Scan for the cell matching the given text and deliver its [X, Y] coordinate at center. 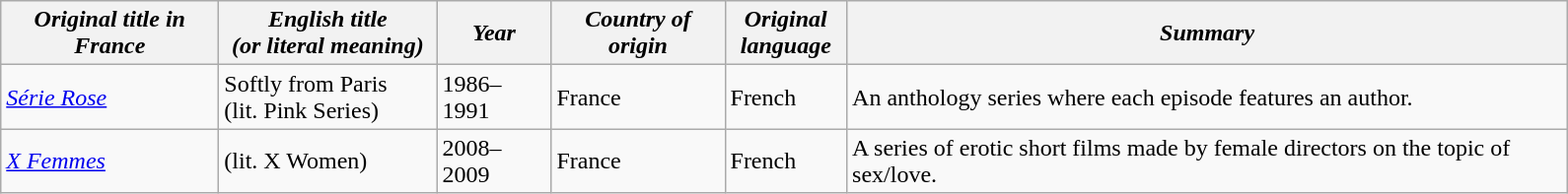
Original title in France [110, 33]
1986–1991 [494, 97]
Softly from Paris(lit. Pink Series) [327, 97]
X Femmes [110, 162]
A series of erotic short films made by female directors on the topic of sex/love. [1207, 162]
Summary [1207, 33]
(lit. X Women) [327, 162]
Série Rose [110, 97]
2008–2009 [494, 162]
Original language [786, 33]
Country of origin [638, 33]
Year [494, 33]
An anthology series where each episode features an author. [1207, 97]
English title(or literal meaning) [327, 33]
